Return the [X, Y] coordinate for the center point of the cell that contains the specified text.  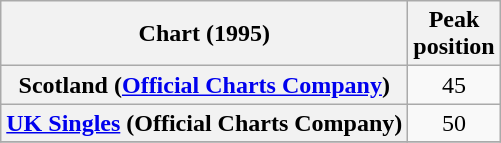
UK Singles (Official Charts Company) [204, 123]
Peakposition [454, 34]
Scotland (Official Charts Company) [204, 85]
45 [454, 85]
Chart (1995) [204, 34]
50 [454, 123]
